Pinpoint the cell where the given text exists, returning its (x, y) midpoint coordinate. 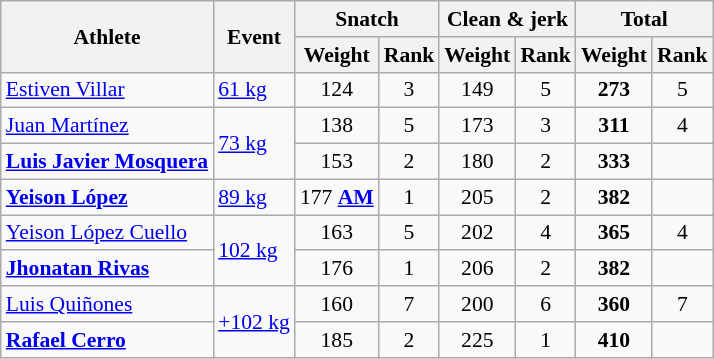
102 kg (254, 250)
273 (614, 90)
Clean & jerk (508, 19)
180 (477, 162)
Luis Quiñones (107, 304)
176 (337, 269)
Yeison López Cuello (107, 233)
61 kg (254, 90)
Jhonatan Rivas (107, 269)
Rafael Cerro (107, 340)
89 kg (254, 197)
360 (614, 304)
206 (477, 269)
202 (477, 233)
153 (337, 162)
225 (477, 340)
160 (337, 304)
Yeison López (107, 197)
177 AM (337, 197)
185 (337, 340)
200 (477, 304)
365 (614, 233)
Total (644, 19)
Athlete (107, 36)
163 (337, 233)
205 (477, 197)
73 kg (254, 144)
6 (546, 304)
Event (254, 36)
124 (337, 90)
410 (614, 340)
Estiven Villar (107, 90)
173 (477, 126)
311 (614, 126)
Snatch (367, 19)
+102 kg (254, 322)
333 (614, 162)
149 (477, 90)
138 (337, 126)
Luis Javier Mosquera (107, 162)
Juan Martínez (107, 126)
